For the text-containing cell, return its midpoint in (x, y) coordinate format. 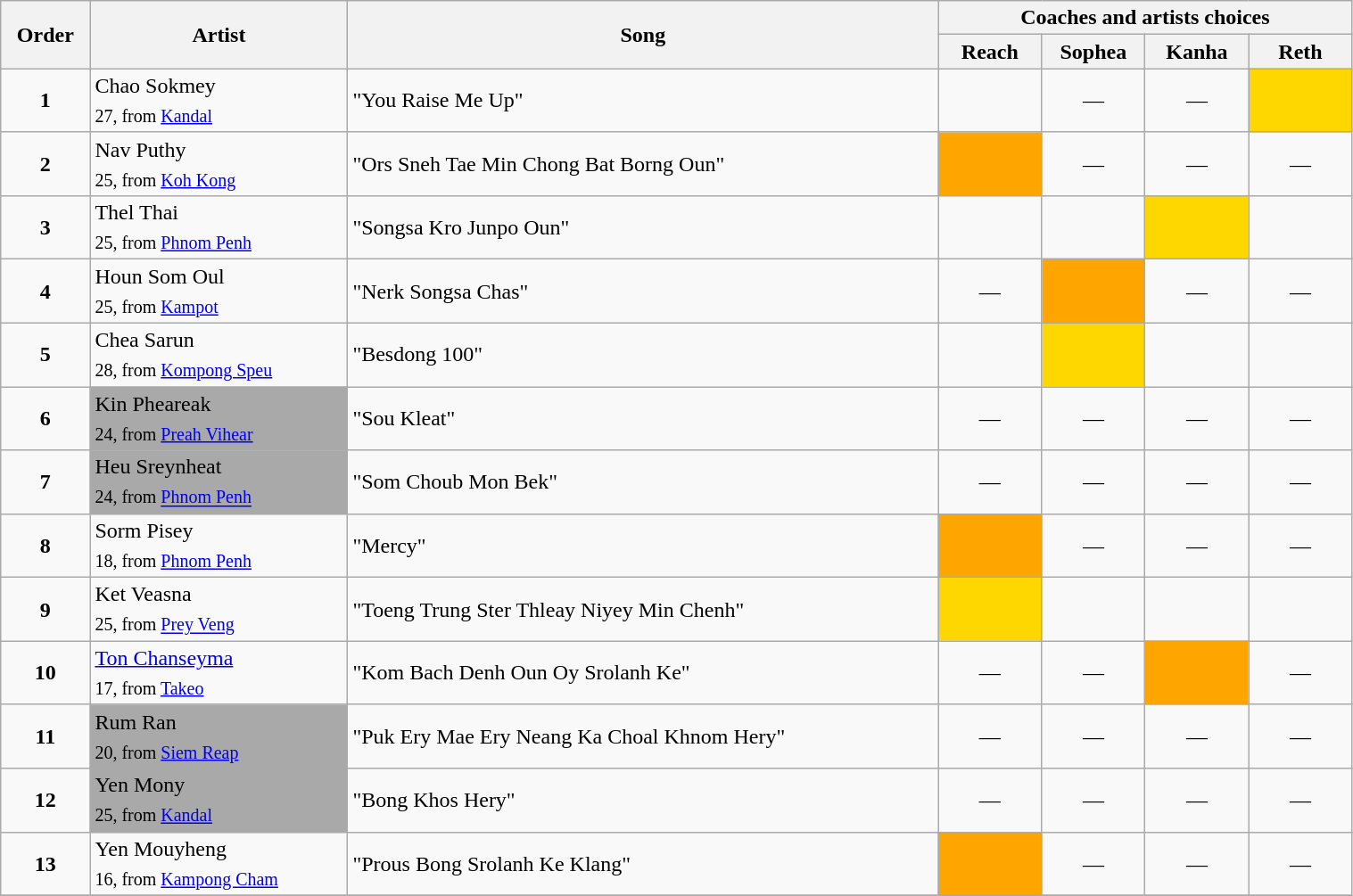
"Ors Sneh Tae Min Chong Bat Borng Oun" (643, 164)
"Sou Kleat" (643, 419)
1 (45, 100)
Kin Pheareak24, from Preah Vihear (219, 419)
Yen Mony25, from Kandal (219, 801)
"Nerk Songsa Chas" (643, 291)
Thel Thai25, from Phnom Penh (219, 228)
10 (45, 672)
Houn Som Oul25, from Kampot (219, 291)
Heu Sreynheat24, from Phnom Penh (219, 481)
Artist (219, 35)
Coaches and artists choices (1145, 18)
3 (45, 228)
Sorm Pisey18, from Phnom Penh (219, 546)
6 (45, 419)
"Songsa Kro Junpo Oun" (643, 228)
9 (45, 610)
7 (45, 481)
"Puk Ery Mae Ery Neang Ka Choal Khnom Hery" (643, 736)
Yen Mouyheng16, from Kampong Cham (219, 863)
Ton Chanseyma17, from Takeo (219, 672)
13 (45, 863)
"Bong Khos Hery" (643, 801)
Chea Sarun28, from Kompong Speu (219, 355)
4 (45, 291)
Reth (1300, 52)
2 (45, 164)
"Toeng Trung Ster Thleay Niyey Min Chenh" (643, 610)
Reach (990, 52)
Song (643, 35)
"Prous Bong Srolanh Ke Klang" (643, 863)
Kanha (1197, 52)
"Som Choub Mon Bek" (643, 481)
Order (45, 35)
Sophea (1093, 52)
"Mercy" (643, 546)
Ket Veasna25, from Prey Veng (219, 610)
Rum Ran20, from Siem Reap (219, 736)
5 (45, 355)
8 (45, 546)
Chao Sokmey27, from Kandal (219, 100)
12 (45, 801)
"Besdong 100" (643, 355)
Nav Puthy25, from Koh Kong (219, 164)
"You Raise Me Up" (643, 100)
11 (45, 736)
"Kom Bach Denh Oun Oy Srolanh Ke" (643, 672)
